Output the (x, y) coordinate of the center of the cell containing the given text.  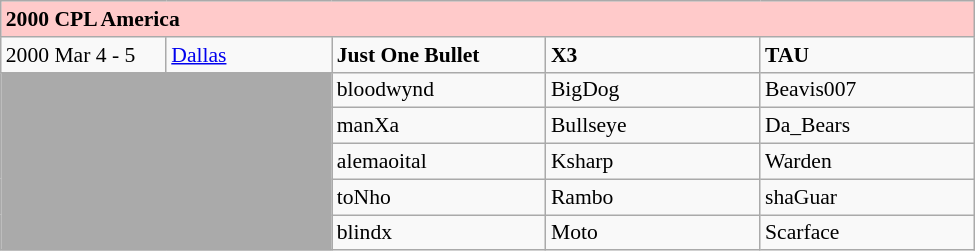
bloodwynd (439, 90)
Just One Bullet (439, 54)
alemaoital (439, 161)
Rambo (653, 197)
shaGuar (867, 197)
Dallas (248, 54)
manXa (439, 126)
X3 (653, 54)
Beavis007 (867, 90)
2000 CPL America (488, 19)
2000 Mar 4 - 5 (84, 54)
Moto (653, 232)
toNho (439, 197)
Bullseye (653, 126)
BigDog (653, 90)
blindx (439, 232)
Warden (867, 161)
TAU (867, 54)
Da_Bears (867, 126)
Ksharp (653, 161)
Scarface (867, 232)
